Identify which cell holds the provided text, then report its [X, Y] central coordinate. 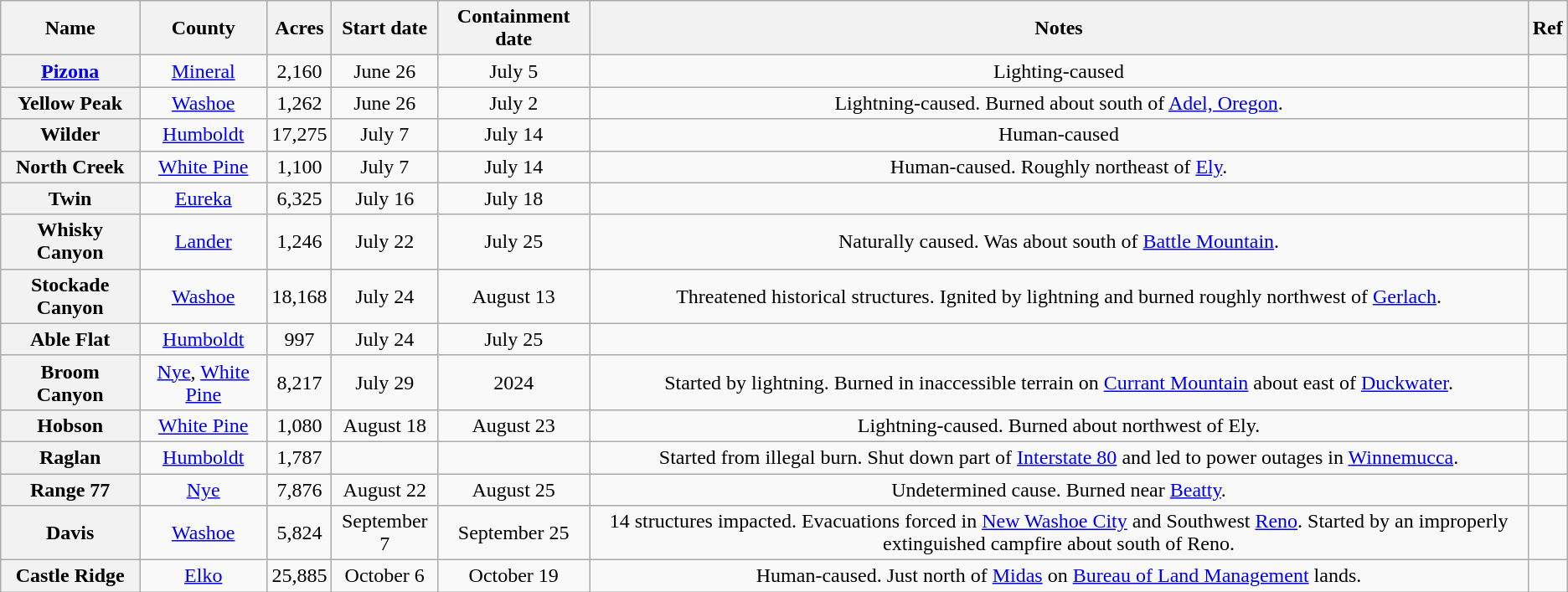
August 23 [513, 425]
1,080 [300, 425]
Notes [1059, 28]
17,275 [300, 135]
997 [300, 339]
Raglan [70, 457]
14 structures impacted. Evacuations forced in New Washoe City and Southwest Reno. Started by an improperly extinguished campfire about south of Reno. [1059, 533]
8,217 [300, 382]
7,876 [300, 490]
Naturally caused. Was about south of Battle Mountain. [1059, 241]
October 6 [385, 576]
October 19 [513, 576]
County [204, 28]
Threatened historical structures. Ignited by lightning and burned roughly northwest of Gerlach. [1059, 296]
July 18 [513, 198]
North Creek [70, 167]
Ref [1548, 28]
Lighting-caused [1059, 71]
1,262 [300, 103]
Twin [70, 198]
Started by lightning. Burned in inaccessible terrain on Currant Mountain about east of Duckwater. [1059, 382]
Wilder [70, 135]
25,885 [300, 576]
6,325 [300, 198]
5,824 [300, 533]
Acres [300, 28]
Able Flat [70, 339]
1,787 [300, 457]
Undetermined cause. Burned near Beatty. [1059, 490]
Mineral [204, 71]
July 16 [385, 198]
Lightning-caused. Burned about south of Adel, Oregon. [1059, 103]
2024 [513, 382]
August 18 [385, 425]
Castle Ridge [70, 576]
Broom Canyon [70, 382]
August 22 [385, 490]
1,246 [300, 241]
Yellow Peak [70, 103]
August 25 [513, 490]
Started from illegal burn. Shut down part of Interstate 80 and led to power outages in Winnemucca. [1059, 457]
July 2 [513, 103]
Nye, White Pine [204, 382]
Pizona [70, 71]
Elko [204, 576]
Hobson [70, 425]
August 13 [513, 296]
Davis [70, 533]
Whisky Canyon [70, 241]
Lightning-caused. Burned about northwest of Ely. [1059, 425]
Lander [204, 241]
Range 77 [70, 490]
September 7 [385, 533]
2,160 [300, 71]
Human-caused. Just north of Midas on Bureau of Land Management lands. [1059, 576]
September 25 [513, 533]
Human-caused [1059, 135]
Containment date [513, 28]
July 5 [513, 71]
Eureka [204, 198]
Human-caused. Roughly northeast of Ely. [1059, 167]
Start date [385, 28]
1,100 [300, 167]
Nye [204, 490]
July 22 [385, 241]
July 29 [385, 382]
18,168 [300, 296]
Name [70, 28]
Stockade Canyon [70, 296]
